For the text-containing cell, return its midpoint in [x, y] coordinate format. 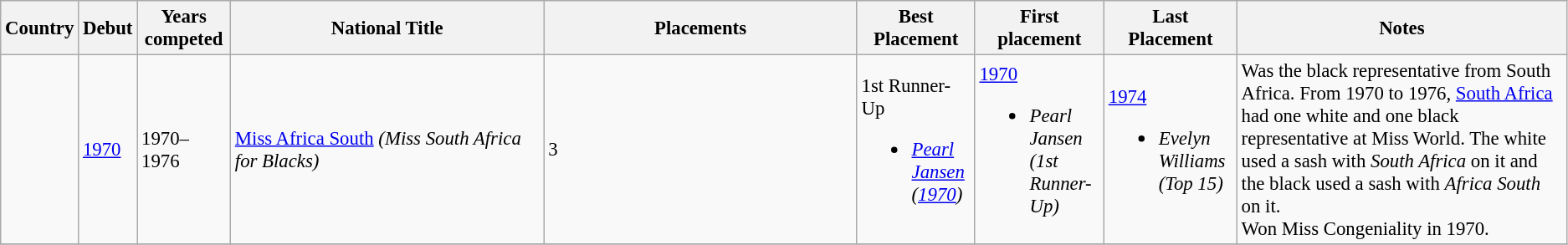
First placement [1039, 28]
Placements [700, 28]
National Title [387, 28]
Years competed [184, 28]
1st Runner-UpPearl Jansen(1970) [915, 151]
1974Evelyn Williams(Top 15) [1170, 151]
Debut [108, 28]
Notes [1401, 28]
Best Placement [915, 28]
1970–1976 [184, 151]
Country [40, 28]
Miss Africa South (Miss South Africa for Blacks) [387, 151]
Last Placement [1170, 28]
3 [700, 151]
1970 [108, 151]
1970Pearl Jansen(1st Runner-Up) [1039, 151]
